Search for the cell housing the specified text and yield its (x, y) center coordinate. 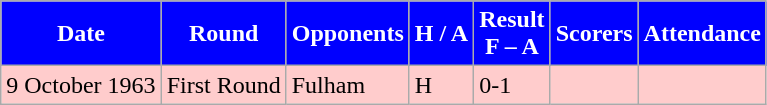
9 October 1963 (81, 85)
Fulham (348, 85)
0-1 (512, 85)
H (441, 85)
Scorers (594, 34)
H / A (441, 34)
First Round (224, 85)
ResultF – A (512, 34)
Opponents (348, 34)
Date (81, 34)
Attendance (702, 34)
Round (224, 34)
